Scan for the cell matching the given text and deliver its [x, y] coordinate at center. 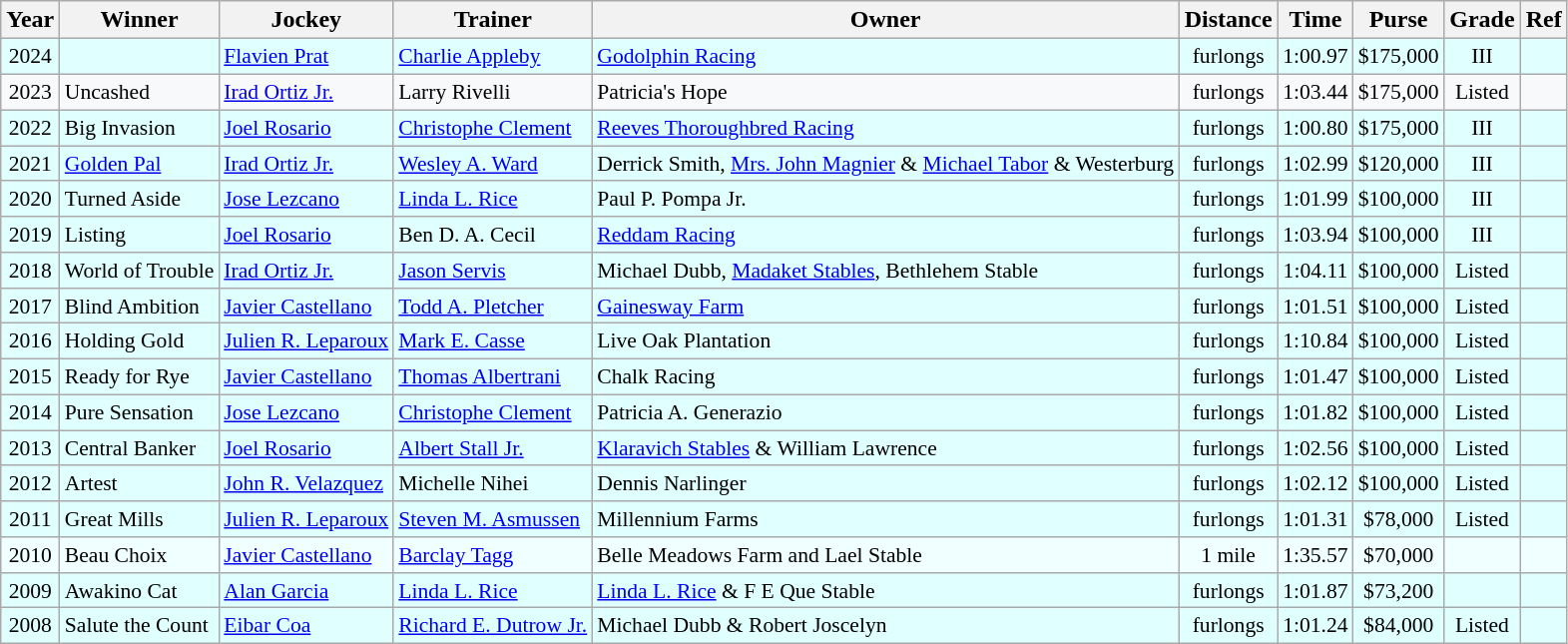
Belle Meadows Farm and Lael Stable [885, 555]
Grade [1482, 20]
2015 [30, 376]
1:01.51 [1315, 306]
Time [1315, 20]
1:02.56 [1315, 448]
Turned Aside [140, 199]
Ready for Rye [140, 376]
World of Trouble [140, 271]
Michael Dubb, Madaket Stables, Bethlehem Stable [885, 271]
John R. Velazquez [305, 483]
$70,000 [1399, 555]
Flavien Prat [305, 57]
1:01.99 [1315, 199]
Ben D. A. Cecil [493, 235]
Michelle Nihei [493, 483]
1:03.44 [1315, 92]
2012 [30, 483]
Beau Choix [140, 555]
$73,200 [1399, 590]
Uncashed [140, 92]
Wesley A. Ward [493, 164]
Klaravich Stables & William Lawrence [885, 448]
Trainer [493, 20]
$78,000 [1399, 519]
Golden Pal [140, 164]
Year [30, 20]
Great Mills [140, 519]
Barclay Tagg [493, 555]
Larry Rivelli [493, 92]
Dennis Narlinger [885, 483]
Steven M. Asmussen [493, 519]
2011 [30, 519]
Richard E. Dutrow Jr. [493, 626]
1:01.31 [1315, 519]
1:03.94 [1315, 235]
1:02.99 [1315, 164]
2014 [30, 412]
1 mile [1228, 555]
Blind Ambition [140, 306]
Chalk Racing [885, 376]
2022 [30, 128]
2008 [30, 626]
2013 [30, 448]
Distance [1228, 20]
Albert Stall Jr. [493, 448]
Alan Garcia [305, 590]
Purse [1399, 20]
Thomas Albertrani [493, 376]
Gainesway Farm [885, 306]
1:01.24 [1315, 626]
2019 [30, 235]
Jockey [305, 20]
Linda L. Rice & F E Que Stable [885, 590]
Artest [140, 483]
1:01.82 [1315, 412]
Live Oak Plantation [885, 341]
1:00.97 [1315, 57]
2018 [30, 271]
Listing [140, 235]
Michael Dubb & Robert Joscelyn [885, 626]
Awakino Cat [140, 590]
Jason Servis [493, 271]
2016 [30, 341]
1:04.11 [1315, 271]
Todd A. Pletcher [493, 306]
Eibar Coa [305, 626]
2021 [30, 164]
Godolphin Racing [885, 57]
Reddam Racing [885, 235]
Pure Sensation [140, 412]
Reeves Thoroughbred Racing [885, 128]
$84,000 [1399, 626]
Big Invasion [140, 128]
2020 [30, 199]
1:01.87 [1315, 590]
Winner [140, 20]
2010 [30, 555]
$120,000 [1399, 164]
Derrick Smith, Mrs. John Magnier & Michael Tabor & Westerburg [885, 164]
Patricia A. Generazio [885, 412]
1:01.47 [1315, 376]
Central Banker [140, 448]
1:02.12 [1315, 483]
Ref [1543, 20]
Paul P. Pompa Jr. [885, 199]
Millennium Farms [885, 519]
Salute the Count [140, 626]
Owner [885, 20]
Patricia's Hope [885, 92]
2024 [30, 57]
1:35.57 [1315, 555]
1:10.84 [1315, 341]
1:00.80 [1315, 128]
Mark E. Casse [493, 341]
Holding Gold [140, 341]
2009 [30, 590]
2017 [30, 306]
2023 [30, 92]
Charlie Appleby [493, 57]
